Return (X, Y) of the center of cell containing provided text 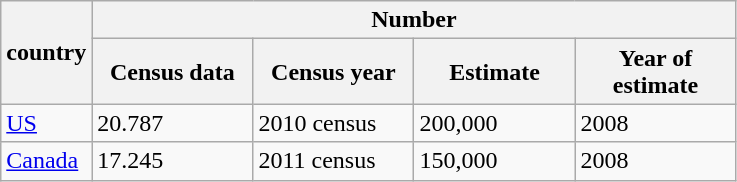
Year of estimate (656, 72)
20.787 (172, 123)
Census data (172, 72)
country (46, 52)
200,000 (494, 123)
17.245 (172, 161)
Estimate (494, 72)
Number (414, 20)
2011 census (334, 161)
2010 census (334, 123)
Canada (46, 161)
US (46, 123)
150,000 (494, 161)
Census year (334, 72)
